Identify which cell holds the provided text, then report its [x, y] central coordinate. 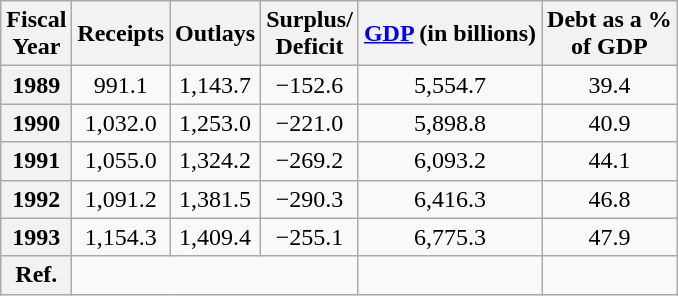
6,093.2 [450, 161]
1,055.0 [121, 161]
Ref. [36, 275]
GDP (in billions) [450, 34]
6,416.3 [450, 199]
FiscalYear [36, 34]
Receipts [121, 34]
Surplus/Deficit [310, 34]
39.4 [610, 85]
1,324.2 [216, 161]
1,143.7 [216, 85]
1,381.5 [216, 199]
44.1 [610, 161]
1989 [36, 85]
991.1 [121, 85]
1992 [36, 199]
−269.2 [310, 161]
46.8 [610, 199]
Debt as a %of GDP [610, 34]
40.9 [610, 123]
−255.1 [310, 237]
5,554.7 [450, 85]
5,898.8 [450, 123]
47.9 [610, 237]
−221.0 [310, 123]
1993 [36, 237]
Outlays [216, 34]
1991 [36, 161]
1990 [36, 123]
−152.6 [310, 85]
−290.3 [310, 199]
1,091.2 [121, 199]
1,154.3 [121, 237]
1,253.0 [216, 123]
1,032.0 [121, 123]
6,775.3 [450, 237]
1,409.4 [216, 237]
